Return [X, Y] of the center of cell containing provided text 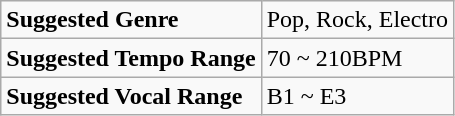
B1 ~ E3 [357, 96]
Pop, Rock, Electro [357, 20]
70 ~ 210BPM [357, 58]
Suggested Tempo Range [131, 58]
Suggested Genre [131, 20]
Suggested Vocal Range [131, 96]
